Output the (X, Y) coordinate of the center of the cell containing the given text.  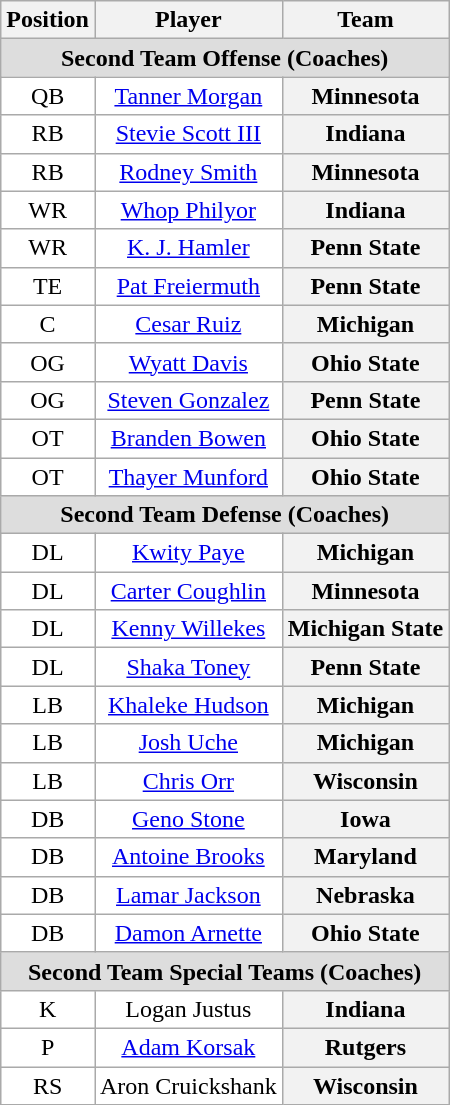
Position (48, 20)
QB (48, 96)
Rodney Smith (188, 172)
Player (188, 20)
Lamar Jackson (188, 895)
P (48, 1047)
Shaka Toney (188, 667)
Team (365, 20)
Logan Justus (188, 1009)
C (48, 324)
Second Team Special Teams (Coaches) (225, 971)
Cesar Ruiz (188, 324)
Tanner Morgan (188, 96)
K (48, 1009)
Aron Cruickshank (188, 1085)
Iowa (365, 819)
K. J. Hamler (188, 248)
Branden Bowen (188, 438)
RS (48, 1085)
Second Team Offense (Coaches) (225, 58)
Nebraska (365, 895)
TE (48, 286)
Stevie Scott III (188, 134)
Wyatt Davis (188, 362)
Khaleke Hudson (188, 705)
Second Team Defense (Coaches) (225, 515)
Geno Stone (188, 819)
Whop Philyor (188, 210)
Pat Freiermuth (188, 286)
Kwity Paye (188, 553)
Chris Orr (188, 781)
Rutgers (365, 1047)
Kenny Willekes (188, 629)
Carter Coughlin (188, 591)
Thayer Munford (188, 477)
Damon Arnette (188, 933)
Michigan State (365, 629)
Antoine Brooks (188, 857)
Josh Uche (188, 743)
Maryland (365, 857)
Steven Gonzalez (188, 400)
Adam Korsak (188, 1047)
